Detect which cell encompasses the target text, then output its [x, y] center coordinate. 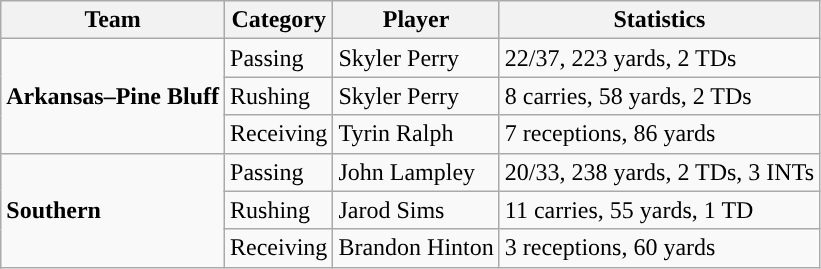
Brandon Hinton [416, 248]
Jarod Sims [416, 210]
Statistics [659, 20]
Southern [113, 210]
Player [416, 20]
8 carries, 58 yards, 2 TDs [659, 96]
11 carries, 55 yards, 1 TD [659, 210]
Arkansas–Pine Bluff [113, 96]
John Lampley [416, 172]
20/33, 238 yards, 2 TDs, 3 INTs [659, 172]
Team [113, 20]
Category [279, 20]
22/37, 223 yards, 2 TDs [659, 58]
7 receptions, 86 yards [659, 134]
3 receptions, 60 yards [659, 248]
Tyrin Ralph [416, 134]
